From the cell containing the given text, extract its center point as (X, Y) coordinate. 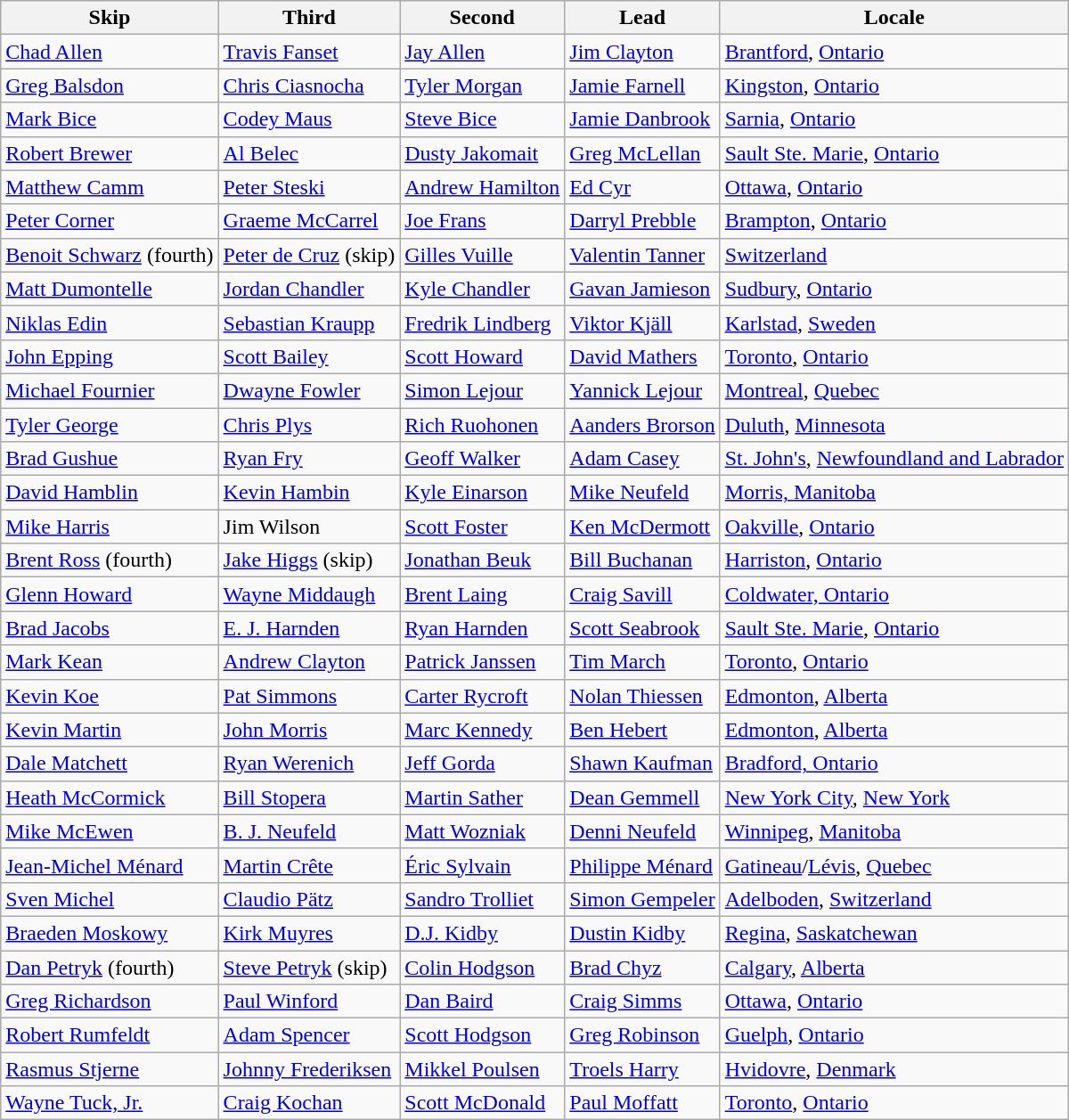
Paul Moffatt (642, 1103)
Morris, Manitoba (894, 493)
Kevin Hambin (309, 493)
Kyle Chandler (483, 289)
Niklas Edin (110, 323)
Fredrik Lindberg (483, 323)
Jordan Chandler (309, 289)
Ben Hebert (642, 730)
Gilles Vuille (483, 255)
Gavan Jamieson (642, 289)
Greg Robinson (642, 1035)
Jonathan Beuk (483, 560)
Jay Allen (483, 52)
Brad Gushue (110, 459)
Chris Plys (309, 425)
David Hamblin (110, 493)
Brantford, Ontario (894, 52)
Jamie Farnell (642, 86)
Adam Spencer (309, 1035)
Jamie Danbrook (642, 119)
Brent Laing (483, 594)
Al Belec (309, 153)
Carter Rycroft (483, 696)
Adam Casey (642, 459)
Hvidovre, Denmark (894, 1069)
Kyle Einarson (483, 493)
Graeme McCarrel (309, 221)
Rich Ruohonen (483, 425)
Sudbury, Ontario (894, 289)
Mark Bice (110, 119)
Adelboden, Switzerland (894, 899)
Second (483, 18)
Peter Steski (309, 187)
John Morris (309, 730)
Colin Hodgson (483, 967)
B. J. Neufeld (309, 831)
Mikkel Poulsen (483, 1069)
Travis Fanset (309, 52)
Scott Hodgson (483, 1035)
New York City, New York (894, 797)
Philippe Ménard (642, 865)
Brad Jacobs (110, 628)
D.J. Kidby (483, 933)
Brent Ross (fourth) (110, 560)
Jeff Gorda (483, 764)
Bradford, Ontario (894, 764)
Ryan Werenich (309, 764)
Montreal, Quebec (894, 390)
Martin Crête (309, 865)
Scott Foster (483, 527)
John Epping (110, 356)
Tyler Morgan (483, 86)
Heath McCormick (110, 797)
Brampton, Ontario (894, 221)
Valentin Tanner (642, 255)
Andrew Clayton (309, 662)
Karlstad, Sweden (894, 323)
Dusty Jakomait (483, 153)
Locale (894, 18)
Wayne Middaugh (309, 594)
Dan Baird (483, 1001)
Kingston, Ontario (894, 86)
Craig Kochan (309, 1103)
Nolan Thiessen (642, 696)
Simon Lejour (483, 390)
Braeden Moskowy (110, 933)
Patrick Janssen (483, 662)
Bill Buchanan (642, 560)
Calgary, Alberta (894, 967)
Brad Chyz (642, 967)
Oakville, Ontario (894, 527)
Greg Balsdon (110, 86)
Dean Gemmell (642, 797)
Dwayne Fowler (309, 390)
Mike Neufeld (642, 493)
Mark Kean (110, 662)
Mike Harris (110, 527)
Jim Clayton (642, 52)
Mike McEwen (110, 831)
Tim March (642, 662)
Johnny Frederiksen (309, 1069)
Andrew Hamilton (483, 187)
E. J. Harnden (309, 628)
Ryan Harnden (483, 628)
Dustin Kidby (642, 933)
Glenn Howard (110, 594)
Shawn Kaufman (642, 764)
Steve Petryk (skip) (309, 967)
Jim Wilson (309, 527)
Robert Brewer (110, 153)
Greg Richardson (110, 1001)
David Mathers (642, 356)
Ken McDermott (642, 527)
Codey Maus (309, 119)
Lead (642, 18)
Claudio Pätz (309, 899)
Scott Seabrook (642, 628)
Paul Winford (309, 1001)
Scott Bailey (309, 356)
Chris Ciasnocha (309, 86)
Kirk Muyres (309, 933)
Sebastian Kraupp (309, 323)
Robert Rumfeldt (110, 1035)
Sarnia, Ontario (894, 119)
Wayne Tuck, Jr. (110, 1103)
St. John's, Newfoundland and Labrador (894, 459)
Duluth, Minnesota (894, 425)
Michael Fournier (110, 390)
Kevin Koe (110, 696)
Matthew Camm (110, 187)
Jake Higgs (skip) (309, 560)
Troels Harry (642, 1069)
Chad Allen (110, 52)
Sandro Trolliet (483, 899)
Denni Neufeld (642, 831)
Marc Kennedy (483, 730)
Sven Michel (110, 899)
Harriston, Ontario (894, 560)
Ed Cyr (642, 187)
Martin Sather (483, 797)
Dan Petryk (fourth) (110, 967)
Kevin Martin (110, 730)
Guelph, Ontario (894, 1035)
Peter Corner (110, 221)
Matt Dumontelle (110, 289)
Winnipeg, Manitoba (894, 831)
Peter de Cruz (skip) (309, 255)
Third (309, 18)
Joe Frans (483, 221)
Rasmus Stjerne (110, 1069)
Skip (110, 18)
Geoff Walker (483, 459)
Yannick Lejour (642, 390)
Benoit Schwarz (fourth) (110, 255)
Coldwater, Ontario (894, 594)
Ryan Fry (309, 459)
Jean-Michel Ménard (110, 865)
Greg McLellan (642, 153)
Gatineau/Lévis, Quebec (894, 865)
Bill Stopera (309, 797)
Viktor Kjäll (642, 323)
Steve Bice (483, 119)
Craig Savill (642, 594)
Switzerland (894, 255)
Scott McDonald (483, 1103)
Scott Howard (483, 356)
Aanders Brorson (642, 425)
Matt Wozniak (483, 831)
Tyler George (110, 425)
Éric Sylvain (483, 865)
Pat Simmons (309, 696)
Craig Simms (642, 1001)
Dale Matchett (110, 764)
Simon Gempeler (642, 899)
Regina, Saskatchewan (894, 933)
Darryl Prebble (642, 221)
